Pinpoint the cell where the given text exists, returning its (x, y) midpoint coordinate. 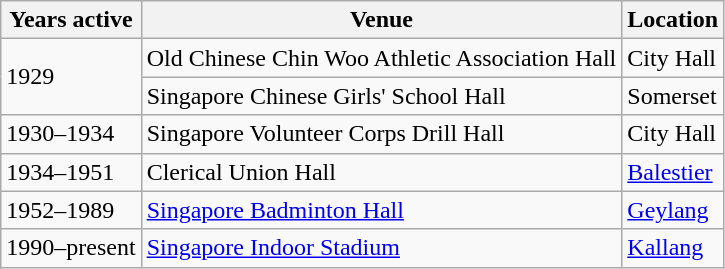
Singapore Badminton Hall (382, 210)
1930–1934 (71, 134)
Balestier (673, 172)
Singapore Indoor Stadium (382, 248)
Location (673, 20)
Clerical Union Hall (382, 172)
Somerset (673, 96)
Kallang (673, 248)
1929 (71, 77)
Years active (71, 20)
1934–1951 (71, 172)
1952–1989 (71, 210)
Geylang (673, 210)
Venue (382, 20)
Singapore Chinese Girls' School Hall (382, 96)
1990–present (71, 248)
Old Chinese Chin Woo Athletic Association Hall (382, 58)
Singapore Volunteer Corps Drill Hall (382, 134)
